Capture the cell that displays the provided text and extract its (X, Y) central coordinate. 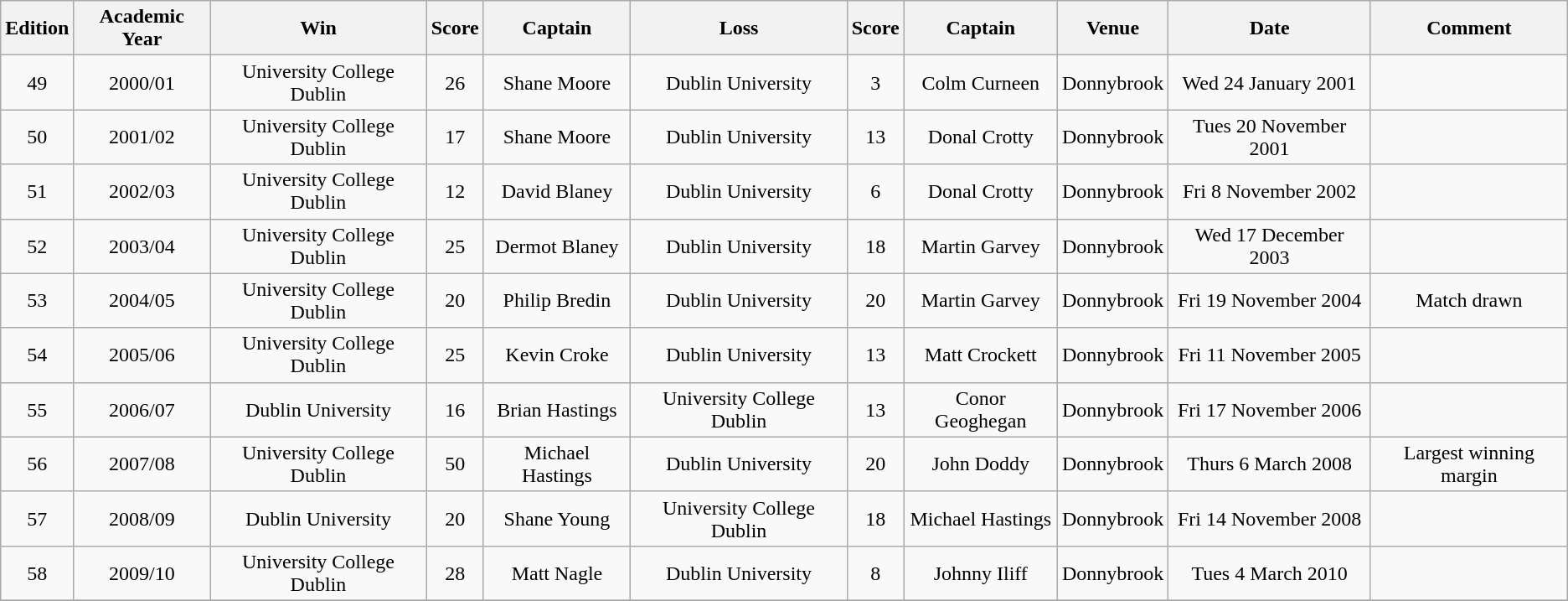
Tues 20 November 2001 (1270, 137)
Venue (1112, 28)
Comment (1469, 28)
2007/08 (142, 464)
Fri 19 November 2004 (1270, 300)
John Doddy (980, 464)
Colm Curneen (980, 82)
2001/02 (142, 137)
28 (455, 573)
Match drawn (1469, 300)
Thurs 6 March 2008 (1270, 464)
Tues 4 March 2010 (1270, 573)
2008/09 (142, 518)
Fri 17 November 2006 (1270, 409)
Philip Bredin (557, 300)
2002/03 (142, 191)
58 (37, 573)
Shane Young (557, 518)
Wed 24 January 2001 (1270, 82)
3 (875, 82)
57 (37, 518)
Brian Hastings (557, 409)
Dermot Blaney (557, 246)
Matt Nagle (557, 573)
Largest winning margin (1469, 464)
26 (455, 82)
Wed 17 December 2003 (1270, 246)
6 (875, 191)
56 (37, 464)
12 (455, 191)
53 (37, 300)
8 (875, 573)
2000/01 (142, 82)
49 (37, 82)
Conor Geoghegan (980, 409)
55 (37, 409)
16 (455, 409)
Academic Year (142, 28)
Edition (37, 28)
2005/06 (142, 355)
2009/10 (142, 573)
Matt Crockett (980, 355)
Fri 11 November 2005 (1270, 355)
Date (1270, 28)
Fri 14 November 2008 (1270, 518)
Johnny Iliff (980, 573)
17 (455, 137)
54 (37, 355)
2006/07 (142, 409)
David Blaney (557, 191)
Win (318, 28)
52 (37, 246)
Loss (739, 28)
Fri 8 November 2002 (1270, 191)
Kevin Croke (557, 355)
2003/04 (142, 246)
2004/05 (142, 300)
51 (37, 191)
